Return the [X, Y] coordinate for the center point of the cell that contains the specified text.  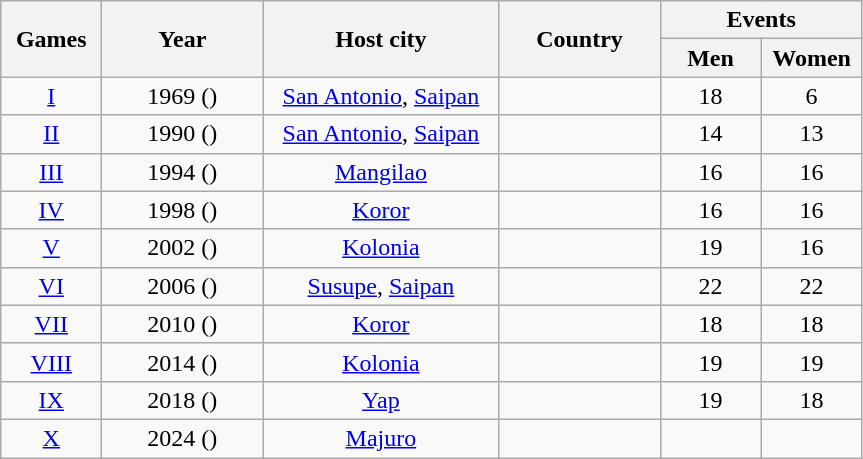
2010 () [182, 324]
I [52, 96]
2006 () [182, 286]
14 [710, 134]
Games [52, 39]
X [52, 438]
VII [52, 324]
Year [182, 39]
2014 () [182, 362]
Majuro [381, 438]
VI [52, 286]
Susupe, Saipan [381, 286]
VIII [52, 362]
Country [580, 39]
II [52, 134]
IV [52, 210]
1969 () [182, 96]
V [52, 248]
13 [812, 134]
Mangilao [381, 172]
2024 () [182, 438]
Women [812, 58]
1998 () [182, 210]
2018 () [182, 400]
Yap [381, 400]
Host city [381, 39]
III [52, 172]
IX [52, 400]
6 [812, 96]
1990 () [182, 134]
Men [710, 58]
Events [761, 20]
1994 () [182, 172]
2002 () [182, 248]
